Pinpoint the cell where the given text exists, returning its (X, Y) midpoint coordinate. 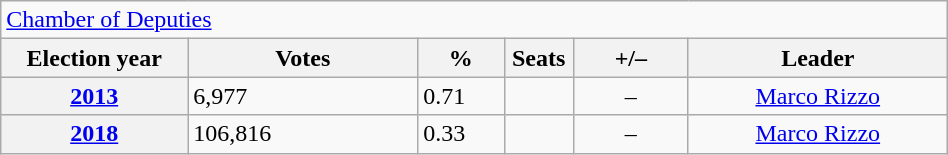
Election year (94, 58)
Votes (303, 58)
2018 (94, 134)
106,816 (303, 134)
Seats (538, 58)
Leader (818, 58)
6,977 (303, 96)
0.71 (461, 96)
+/– (630, 58)
Chamber of Deputies (474, 20)
0.33 (461, 134)
2013 (94, 96)
% (461, 58)
